Find where the given text appears and provide that cell's center as (x, y) coordinate. 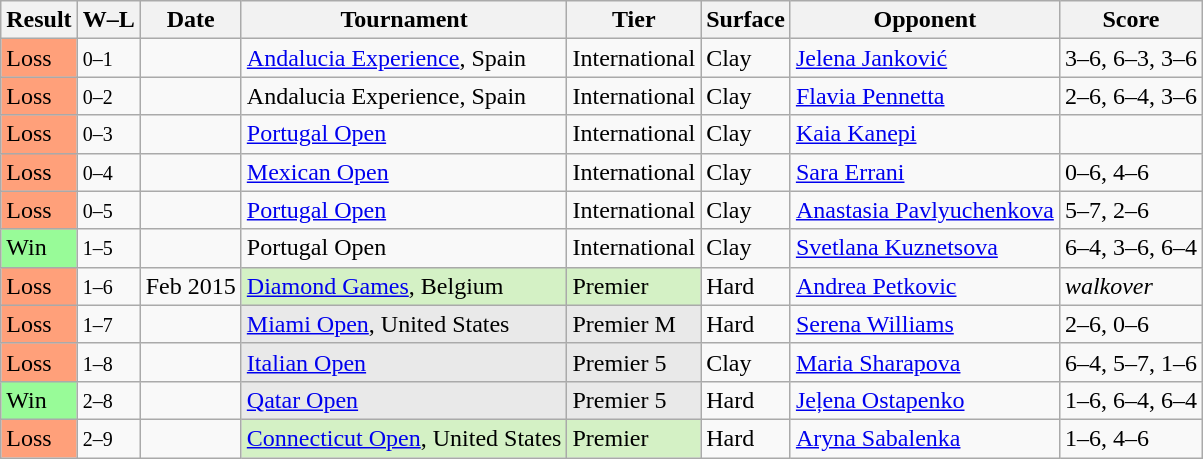
Aryna Sabalenka (924, 438)
2–6, 6–4, 3–6 (1130, 96)
Maria Sharapova (924, 362)
Score (1130, 20)
6–4, 5–7, 1–6 (1130, 362)
0–6, 4–6 (1130, 172)
1–8 (108, 362)
0–1 (108, 58)
1–6 (108, 286)
Connecticut Open, United States (404, 438)
W–L (108, 20)
Mexican Open (404, 172)
Premier M (634, 324)
Svetlana Kuznetsova (924, 248)
Italian Open (404, 362)
Anastasia Pavlyuchenkova (924, 210)
Opponent (924, 20)
2–8 (108, 400)
Tournament (404, 20)
Result (39, 20)
1–7 (108, 324)
Qatar Open (404, 400)
Tier (634, 20)
6–4, 3–6, 6–4 (1130, 248)
5–7, 2–6 (1130, 210)
1–6, 6–4, 6–4 (1130, 400)
0–3 (108, 134)
Feb 2015 (190, 286)
Date (190, 20)
1–6, 4–6 (1130, 438)
3–6, 6–3, 3–6 (1130, 58)
0–4 (108, 172)
0–2 (108, 96)
Diamond Games, Belgium (404, 286)
Andrea Petkovic (924, 286)
0–5 (108, 210)
Serena Williams (924, 324)
Surface (746, 20)
1–5 (108, 248)
walkover (1130, 286)
Jelena Janković (924, 58)
Miami Open, United States (404, 324)
2–9 (108, 438)
Sara Errani (924, 172)
Flavia Pennetta (924, 96)
2–6, 0–6 (1130, 324)
Jeļena Ostapenko (924, 400)
Kaia Kanepi (924, 134)
